For the text-containing cell, return its midpoint in [X, Y] coordinate format. 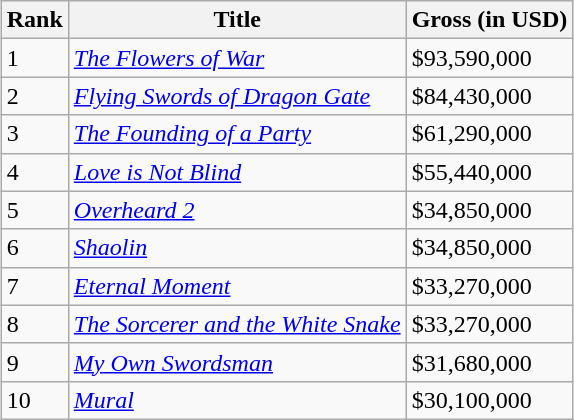
Overheard 2 [237, 210]
The Flowers of War [237, 58]
Love is Not Blind [237, 172]
$84,430,000 [490, 96]
2 [34, 96]
9 [34, 362]
5 [34, 210]
7 [34, 286]
$30,100,000 [490, 400]
Title [237, 20]
My Own Swordsman [237, 362]
Flying Swords of Dragon Gate [237, 96]
The Founding of a Party [237, 134]
6 [34, 248]
$61,290,000 [490, 134]
1 [34, 58]
Mural [237, 400]
$93,590,000 [490, 58]
$31,680,000 [490, 362]
The Sorcerer and the White Snake [237, 324]
3 [34, 134]
Shaolin [237, 248]
10 [34, 400]
8 [34, 324]
4 [34, 172]
Rank [34, 20]
Eternal Moment [237, 286]
Gross (in USD) [490, 20]
$55,440,000 [490, 172]
